Return (x, y) of the center of cell containing provided text 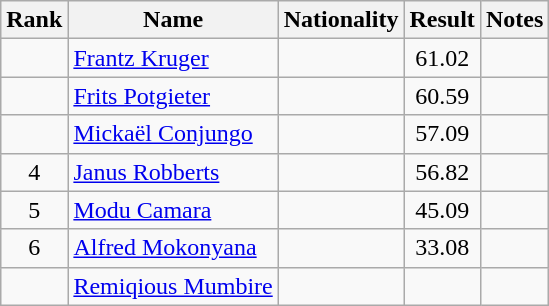
Remiqious Mumbire (173, 286)
56.82 (442, 172)
Rank (34, 20)
4 (34, 172)
Janus Robberts (173, 172)
Nationality (341, 20)
5 (34, 210)
Frits Potgieter (173, 96)
45.09 (442, 210)
60.59 (442, 96)
57.09 (442, 134)
Frantz Kruger (173, 58)
6 (34, 248)
Mickaël Conjungo (173, 134)
Alfred Mokonyana (173, 248)
Name (173, 20)
33.08 (442, 248)
Modu Camara (173, 210)
Result (442, 20)
61.02 (442, 58)
Notes (514, 20)
